Find where the given text appears and provide that cell's center as [x, y] coordinate. 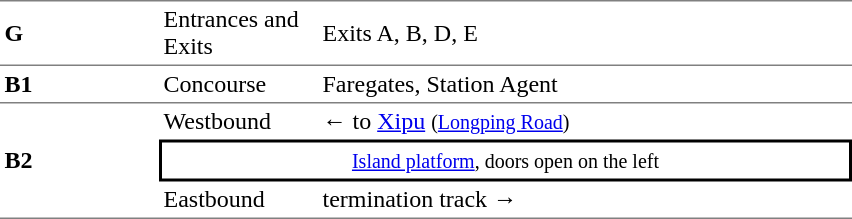
Entrances and Exits [238, 33]
Faregates, Station Agent [585, 85]
Exits A, B, D, E [585, 33]
Concourse [238, 85]
B1 [80, 85]
← to Xipu (Longping Road) [585, 122]
Island platform, doors open on the left [506, 161]
Westbound [238, 122]
G [80, 33]
